Extract the [x, y] coordinate from the center of the cell holding the provided text.  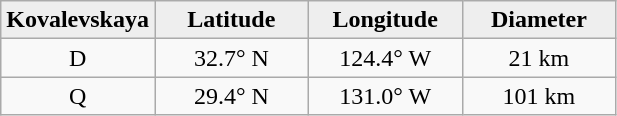
Diameter [539, 20]
Longitude [385, 20]
124.4° W [385, 58]
29.4° N [231, 96]
Q [78, 96]
32.7° N [231, 58]
101 km [539, 96]
Latitude [231, 20]
D [78, 58]
21 km [539, 58]
Kovalevskaya [78, 20]
131.0° W [385, 96]
